Search for the cell housing the specified text and yield its [X, Y] center coordinate. 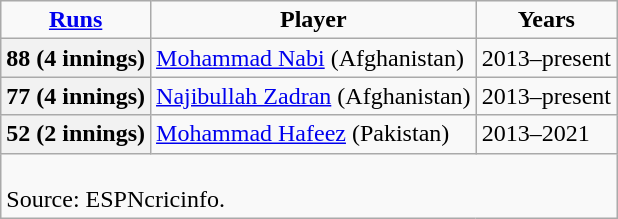
77 (4 innings) [76, 96]
Source: ESPNcricinfo. [309, 186]
Najibullah Zadran (Afghanistan) [314, 96]
Runs [76, 20]
Mohammad Nabi (Afghanistan) [314, 58]
52 (2 innings) [76, 134]
88 (4 innings) [76, 58]
2013–2021 [546, 134]
Mohammad Hafeez (Pakistan) [314, 134]
Years [546, 20]
Player [314, 20]
